Find where the given text appears and provide that cell's center as [x, y] coordinate. 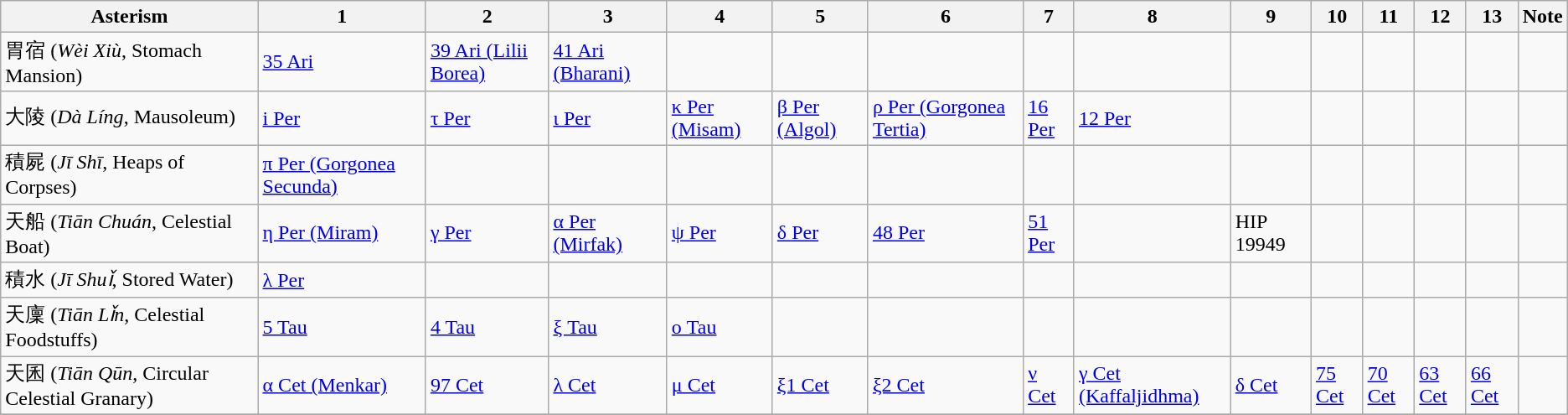
48 Per [945, 233]
ρ Per (Gorgonea Tertia) [945, 117]
ψ Per [720, 233]
ο Tau [720, 327]
1 [342, 17]
β Per (Algol) [820, 117]
i Per [342, 117]
4 Tau [487, 327]
天囷 (Tiān Qūn, Circular Celestial Granary) [129, 386]
η Per (Miram) [342, 233]
ξ1 Cet [820, 386]
α Per (Mirfak) [608, 233]
ν Cet [1049, 386]
δ Cet [1271, 386]
HIP 19949 [1271, 233]
41 Ari (Bharani) [608, 62]
70 Cet [1389, 386]
10 [1337, 17]
35 Ari [342, 62]
γ Cet (Kaffaljidhma) [1153, 386]
μ Cet [720, 386]
16 Per [1049, 117]
4 [720, 17]
12 Per [1153, 117]
2 [487, 17]
39 Ari (Lilii Borea) [487, 62]
α Cet (Menkar) [342, 386]
π Per (Gorgonea Secunda) [342, 174]
τ Per [487, 117]
ξ Tau [608, 327]
51 Per [1049, 233]
5 [820, 17]
λ Per [342, 280]
ι Per [608, 117]
13 [1492, 17]
3 [608, 17]
積水 (Jī Shuǐ, Stored Water) [129, 280]
γ Per [487, 233]
9 [1271, 17]
Asterism [129, 17]
大陵 (Dà Líng, Mausoleum) [129, 117]
積屍 (Jī Shī, Heaps of Corpses) [129, 174]
天船 (Tiān Chuán, Celestial Boat) [129, 233]
Note [1543, 17]
δ Per [820, 233]
97 Cet [487, 386]
11 [1389, 17]
66 Cet [1492, 386]
12 [1441, 17]
8 [1153, 17]
75 Cet [1337, 386]
ξ2 Cet [945, 386]
7 [1049, 17]
胃宿 (Wèi Xiù, Stomach Mansion) [129, 62]
6 [945, 17]
λ Cet [608, 386]
63 Cet [1441, 386]
天廩 (Tiān Lǐn, Celestial Foodstuffs) [129, 327]
5 Tau [342, 327]
κ Per (Misam) [720, 117]
